Identify which cell holds the provided text, then report its [X, Y] central coordinate. 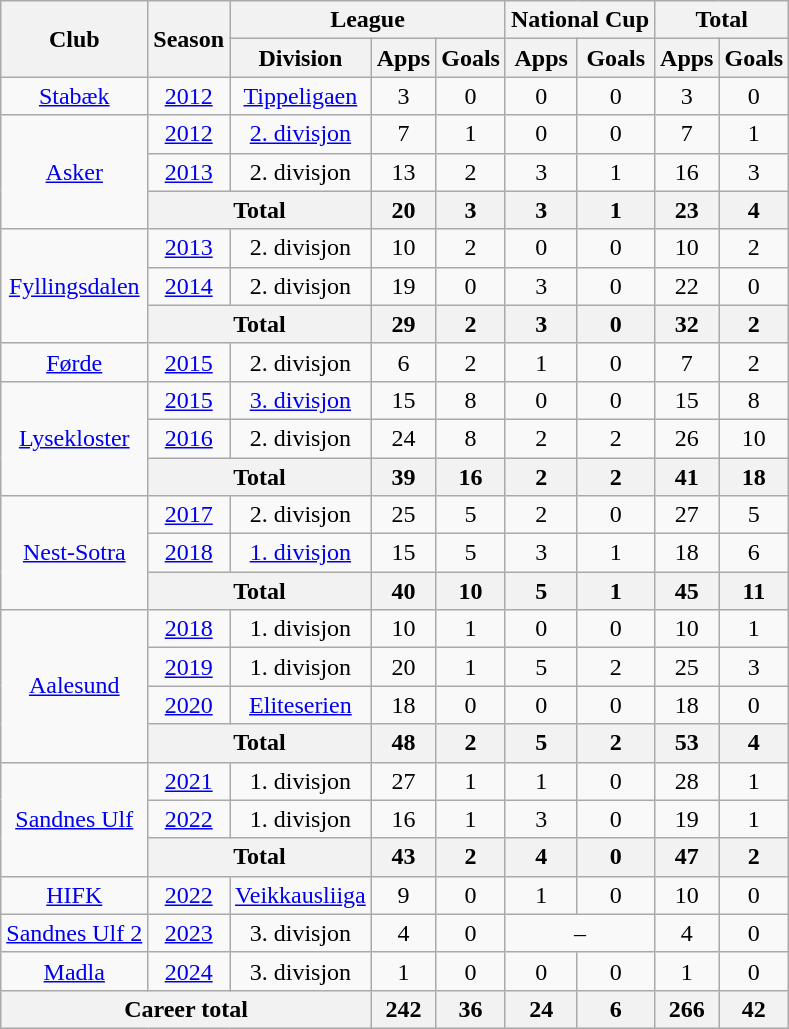
41 [687, 477]
Lysekloster [74, 438]
39 [403, 477]
Sandnes Ulf 2 [74, 933]
13 [403, 172]
11 [754, 591]
Nest-Sotra [74, 553]
48 [403, 743]
Club [74, 39]
2017 [189, 515]
2024 [189, 971]
Stabæk [74, 96]
2016 [189, 438]
40 [403, 591]
National Cup [580, 20]
36 [471, 1009]
Fyllingsdalen [74, 286]
2021 [189, 781]
266 [687, 1009]
Sandnes Ulf [74, 819]
Season [189, 39]
Asker [74, 172]
Veikkausliiga [301, 895]
Eliteserien [301, 705]
2023 [189, 933]
22 [687, 286]
23 [687, 210]
45 [687, 591]
Career total [186, 1009]
42 [754, 1009]
2019 [189, 667]
League [368, 20]
HIFK [74, 895]
Aalesund [74, 686]
Førde [74, 362]
Division [301, 58]
9 [403, 895]
32 [687, 324]
2020 [189, 705]
28 [687, 781]
Madla [74, 971]
– [580, 933]
43 [403, 857]
Tippeligaen [301, 96]
53 [687, 743]
242 [403, 1009]
47 [687, 857]
29 [403, 324]
2014 [189, 286]
26 [687, 438]
